Search for the cell housing the specified text and yield its [X, Y] center coordinate. 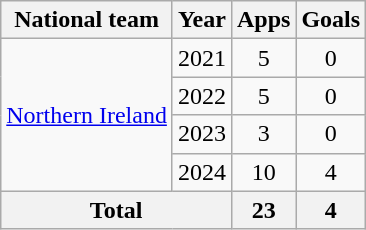
Year [202, 20]
2023 [202, 134]
National team [87, 20]
2021 [202, 58]
2024 [202, 172]
2022 [202, 96]
10 [263, 172]
Northern Ireland [87, 115]
23 [263, 210]
Goals [331, 20]
3 [263, 134]
Apps [263, 20]
Total [116, 210]
